Determine the (X, Y) coordinate at the center of the cell enclosing the given text.  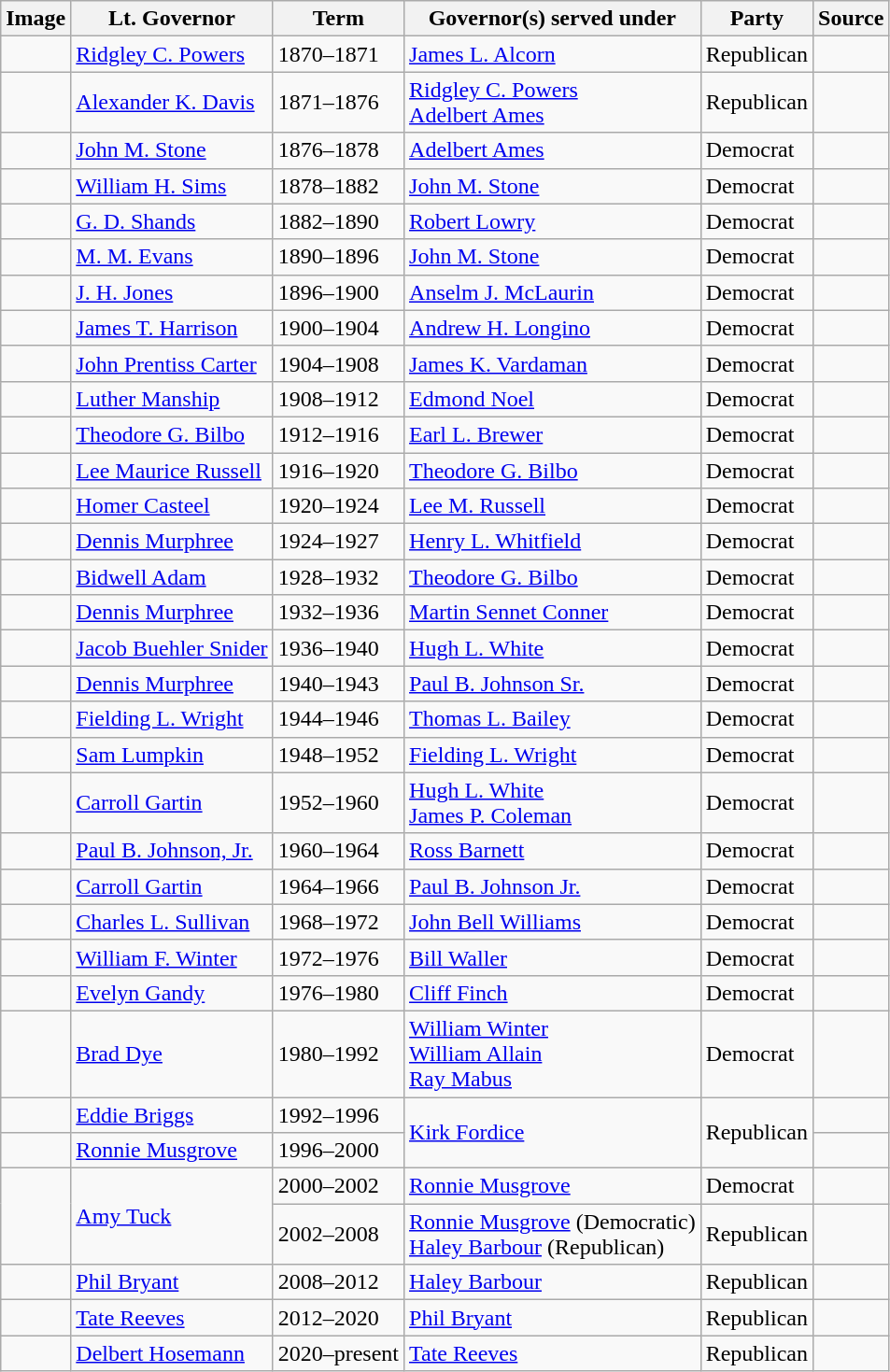
Term (338, 19)
1878–1882 (338, 186)
Lee Maurice Russell (172, 470)
1924–1927 (338, 542)
Earl L. Brewer (553, 434)
Ridgley C. Powers (172, 54)
1976–1980 (338, 993)
1964–1966 (338, 886)
Delbert Hosemann (172, 1353)
1980–1992 (338, 1054)
Andrew H. Longino (553, 328)
1996–2000 (338, 1151)
Lee M. Russell (553, 506)
William H. Sims (172, 186)
Cliff Finch (553, 993)
Kirk Fordice (553, 1132)
Martin Sennet Conner (553, 613)
Evelyn Gandy (172, 993)
1936–1940 (338, 648)
1916–1920 (338, 470)
Hugh L. WhiteJames P. Coleman (553, 803)
1952–1960 (338, 803)
Ridgley C. PowersAdelbert Ames (553, 103)
Ronnie Musgrove (Democratic)Haley Barbour (Republican) (553, 1235)
1920–1924 (338, 506)
Jacob Buehler Snider (172, 648)
Eddie Briggs (172, 1114)
Sam Lumpkin (172, 755)
Bidwell Adam (172, 577)
M. M. Evans (172, 257)
Source (852, 19)
Paul B. Johnson Sr. (553, 684)
James L. Alcorn (553, 54)
1944–1946 (338, 719)
Luther Manship (172, 399)
2002–2008 (338, 1235)
Adelbert Ames (553, 150)
1900–1904 (338, 328)
1968–1972 (338, 922)
1912–1916 (338, 434)
2020–present (338, 1353)
1928–1932 (338, 577)
1960–1964 (338, 851)
John Prentiss Carter (172, 363)
J. H. Jones (172, 292)
Ross Barnett (553, 851)
Alexander K. Davis (172, 103)
1940–1943 (338, 684)
Hugh L. White (553, 648)
Paul B. Johnson Jr. (553, 886)
Edmond Noel (553, 399)
1870–1871 (338, 54)
Amy Tuck (172, 1216)
William WinterWilliam AllainRay Mabus (553, 1054)
1908–1912 (338, 399)
1876–1878 (338, 150)
1972–1976 (338, 957)
John Bell Williams (553, 922)
2012–2020 (338, 1318)
Governor(s) served under (553, 19)
1932–1936 (338, 613)
1890–1896 (338, 257)
Brad Dye (172, 1054)
Paul B. Johnson, Jr. (172, 851)
Charles L. Sullivan (172, 922)
Haley Barbour (553, 1282)
Image (35, 19)
1882–1890 (338, 221)
1992–1996 (338, 1114)
1871–1876 (338, 103)
1948–1952 (338, 755)
William F. Winter (172, 957)
Anselm J. McLaurin (553, 292)
2008–2012 (338, 1282)
Robert Lowry (553, 221)
1896–1900 (338, 292)
James K. Vardaman (553, 363)
G. D. Shands (172, 221)
Henry L. Whitfield (553, 542)
Lt. Governor (172, 19)
Homer Casteel (172, 506)
Bill Waller (553, 957)
James T. Harrison (172, 328)
1904–1908 (338, 363)
Party (756, 19)
2000–2002 (338, 1186)
Thomas L. Bailey (553, 719)
